Locate the cell with the specified text and output its [x, y] center coordinate. 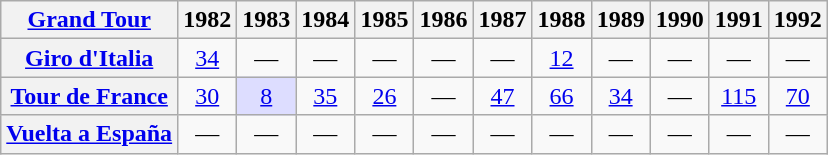
Grand Tour [90, 20]
1984 [326, 20]
1985 [384, 20]
Giro d'Italia [90, 58]
30 [208, 96]
26 [384, 96]
Tour de France [90, 96]
1990 [680, 20]
1992 [798, 20]
70 [798, 96]
1987 [502, 20]
1982 [208, 20]
Vuelta a España [90, 134]
66 [562, 96]
12 [562, 58]
8 [266, 96]
1989 [620, 20]
115 [738, 96]
47 [502, 96]
1986 [444, 20]
1988 [562, 20]
35 [326, 96]
1991 [738, 20]
1983 [266, 20]
